Search for the cell housing the specified text and yield its (x, y) center coordinate. 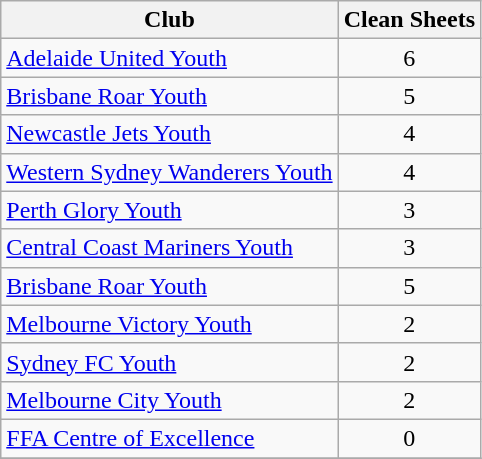
FFA Centre of Excellence (170, 438)
Sydney FC Youth (170, 362)
Club (170, 20)
6 (409, 58)
Central Coast Mariners Youth (170, 248)
Adelaide United Youth (170, 58)
Melbourne Victory Youth (170, 324)
Melbourne City Youth (170, 400)
Western Sydney Wanderers Youth (170, 172)
Perth Glory Youth (170, 210)
0 (409, 438)
Newcastle Jets Youth (170, 134)
Clean Sheets (409, 20)
